Identify which cell holds the provided text, then report its (X, Y) central coordinate. 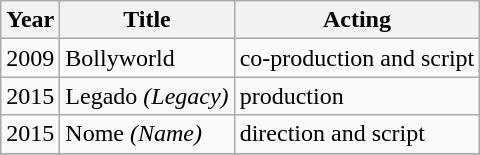
Year (30, 20)
Bollyworld (147, 58)
Title (147, 20)
Legado (Legacy) (147, 96)
Nome (Name) (147, 134)
Acting (357, 20)
production (357, 96)
direction and script (357, 134)
2009 (30, 58)
co-production and script (357, 58)
